Find where the given text appears and provide that cell's center as (X, Y) coordinate. 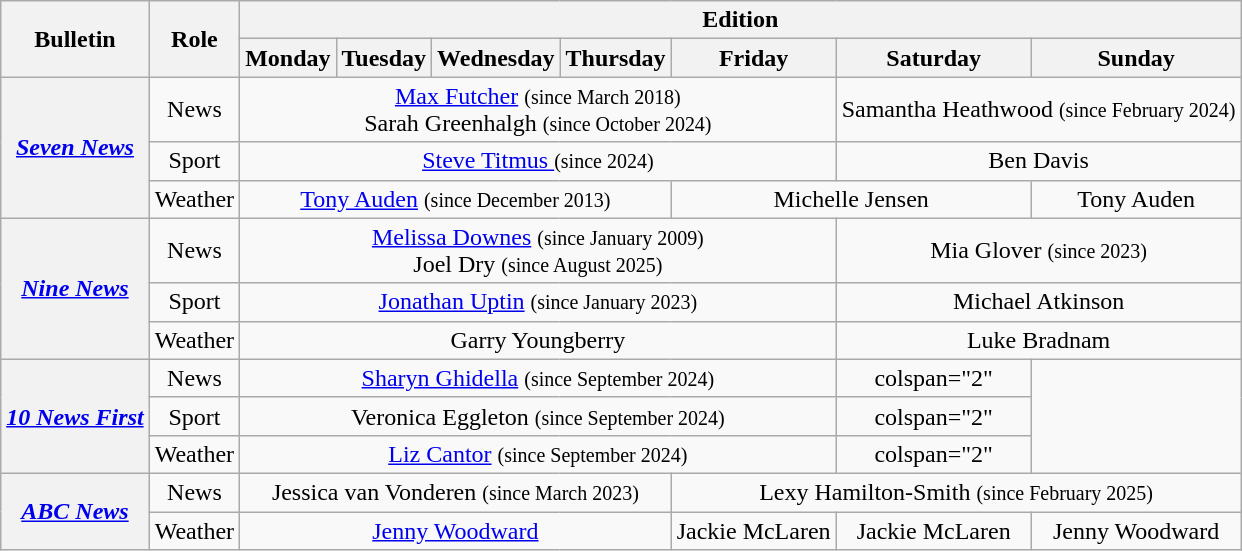
Jonathan Uptin (since January 2023) (538, 302)
Tony Auden (1136, 199)
Monday (288, 58)
Ben Davis (1038, 161)
Lexy Hamilton-Smith (since February 2025) (956, 492)
Wednesday (496, 58)
10 News First (75, 416)
Melissa Downes (since January 2009) Joel Dry (since August 2025) (538, 250)
Liz Cantor (since September 2024) (538, 454)
Mia Glover (since 2023) (1038, 250)
Veronica Eggleton (since September 2024) (538, 416)
Samantha Heathwood (since February 2024) (1038, 110)
Steve Titmus (since 2024) (538, 161)
Sunday (1136, 58)
Max Futcher (since March 2018)Sarah Greenhalgh (since October 2024) (538, 110)
Michelle Jensen (851, 199)
Nine News (75, 288)
ABC News (75, 511)
Saturday (934, 58)
Jessica van Vonderen (since March 2023) (456, 492)
Thursday (616, 58)
Bulletin (75, 39)
Luke Bradnam (1038, 340)
Friday (754, 58)
Seven News (75, 148)
Tony Auden (since December 2013) (456, 199)
Michael Atkinson (1038, 302)
Garry Youngberry (538, 340)
Role (194, 39)
Edition (740, 20)
Sharyn Ghidella (since September 2024) (538, 378)
Tuesday (384, 58)
